Scan for the cell matching the given text and deliver its (x, y) coordinate at center. 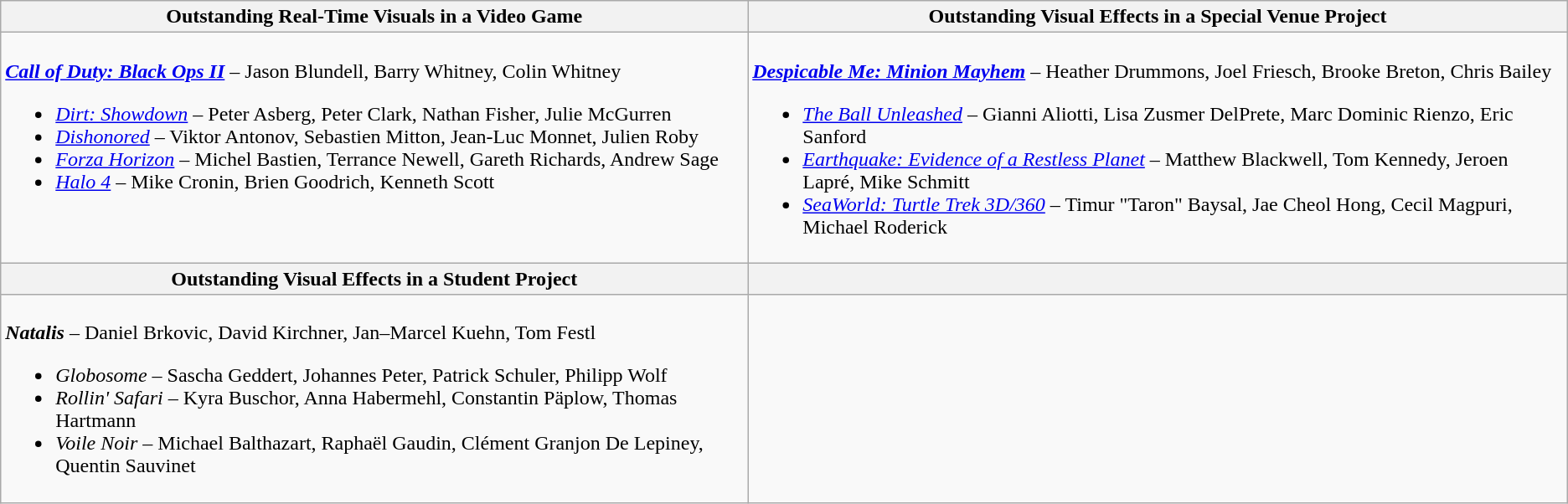
Outstanding Visual Effects in a Student Project (374, 279)
Outstanding Real-Time Visuals in a Video Game (374, 17)
Outstanding Visual Effects in a Special Venue Project (1158, 17)
